Find where the given text appears and provide that cell's center as (x, y) coordinate. 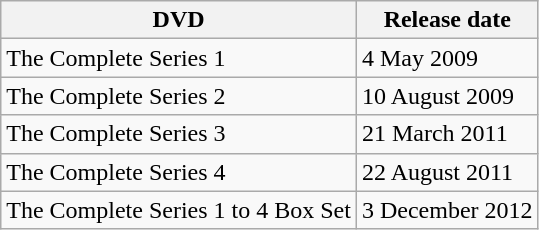
DVD (179, 20)
The Complete Series 4 (179, 172)
Release date (447, 20)
21 March 2011 (447, 134)
The Complete Series 1 to 4 Box Set (179, 210)
4 May 2009 (447, 58)
22 August 2011 (447, 172)
3 December 2012 (447, 210)
The Complete Series 3 (179, 134)
The Complete Series 2 (179, 96)
The Complete Series 1 (179, 58)
10 August 2009 (447, 96)
